Extract the [x, y] coordinate from the center of the cell holding the provided text.  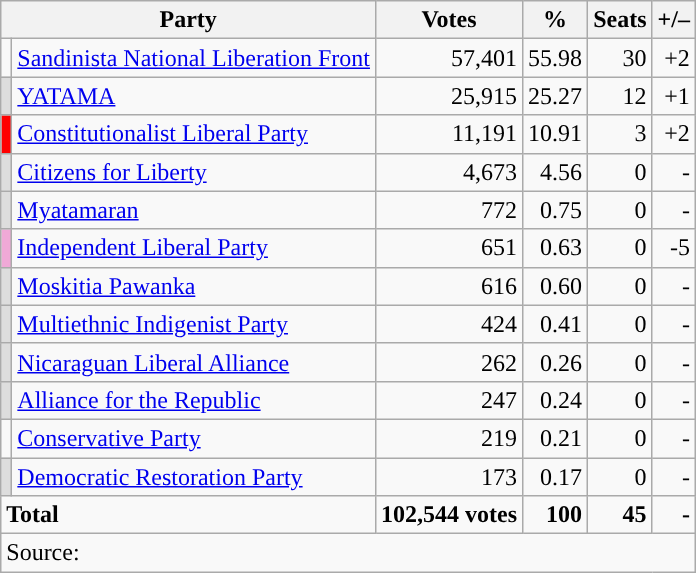
Party [188, 20]
4,673 [448, 172]
Nicaraguan Liberal Alliance [194, 362]
0.24 [556, 400]
4.56 [556, 172]
Myatamaran [194, 210]
651 [448, 248]
0.26 [556, 362]
45 [620, 515]
219 [448, 438]
0.41 [556, 324]
25.27 [556, 96]
247 [448, 400]
102,544 votes [448, 515]
57,401 [448, 58]
Source: [348, 553]
30 [620, 58]
Constitutionalist Liberal Party [194, 134]
0.75 [556, 210]
10.91 [556, 134]
0.60 [556, 286]
Independent Liberal Party [194, 248]
100 [556, 515]
Conservative Party [194, 438]
Seats [620, 20]
Alliance for the Republic [194, 400]
55.98 [556, 58]
424 [448, 324]
-5 [674, 248]
772 [448, 210]
11,191 [448, 134]
173 [448, 477]
Votes [448, 20]
0.17 [556, 477]
Total [188, 515]
Citizens for Liberty [194, 172]
0.63 [556, 248]
+/– [674, 20]
YATAMA [194, 96]
0.21 [556, 438]
Multiethnic Indigenist Party [194, 324]
3 [620, 134]
12 [620, 96]
% [556, 20]
Democratic Restoration Party [194, 477]
616 [448, 286]
+1 [674, 96]
Moskitia Pawanka [194, 286]
Sandinista National Liberation Front [194, 58]
262 [448, 362]
25,915 [448, 96]
